Capture the cell that displays the provided text and extract its [x, y] central coordinate. 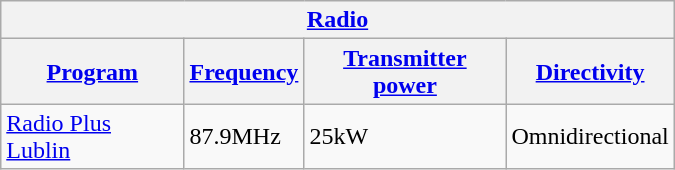
Transmitter power [405, 72]
Program [92, 72]
Omnidirectional [590, 136]
87.9MHz [244, 136]
Directivity [590, 72]
Radio Plus Lublin [92, 136]
Frequency [244, 72]
25kW [405, 136]
Radio [338, 20]
